Pinpoint the cell where the given text exists, returning its (x, y) midpoint coordinate. 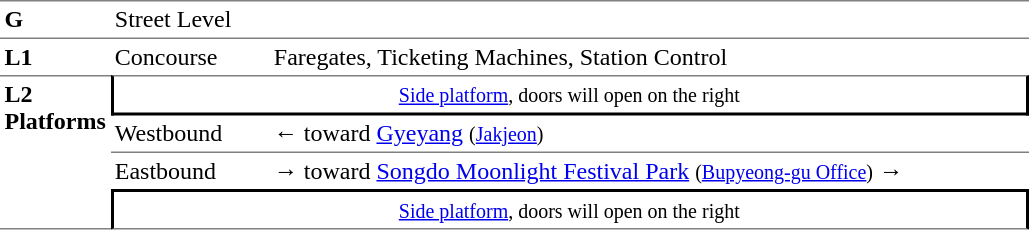
Street Level (190, 20)
← toward Gyeyang (Jakjeon) (648, 135)
L1 (55, 57)
Concourse (190, 57)
Westbound (190, 135)
→ toward Songdo Moonlight Festival Park (Bupyeong-gu Office) → (648, 171)
Eastbound (190, 171)
G (55, 20)
Faregates, Ticketing Machines, Station Control (648, 57)
L2Platforms (55, 152)
